Locate the cell with the specified text and output its (x, y) center coordinate. 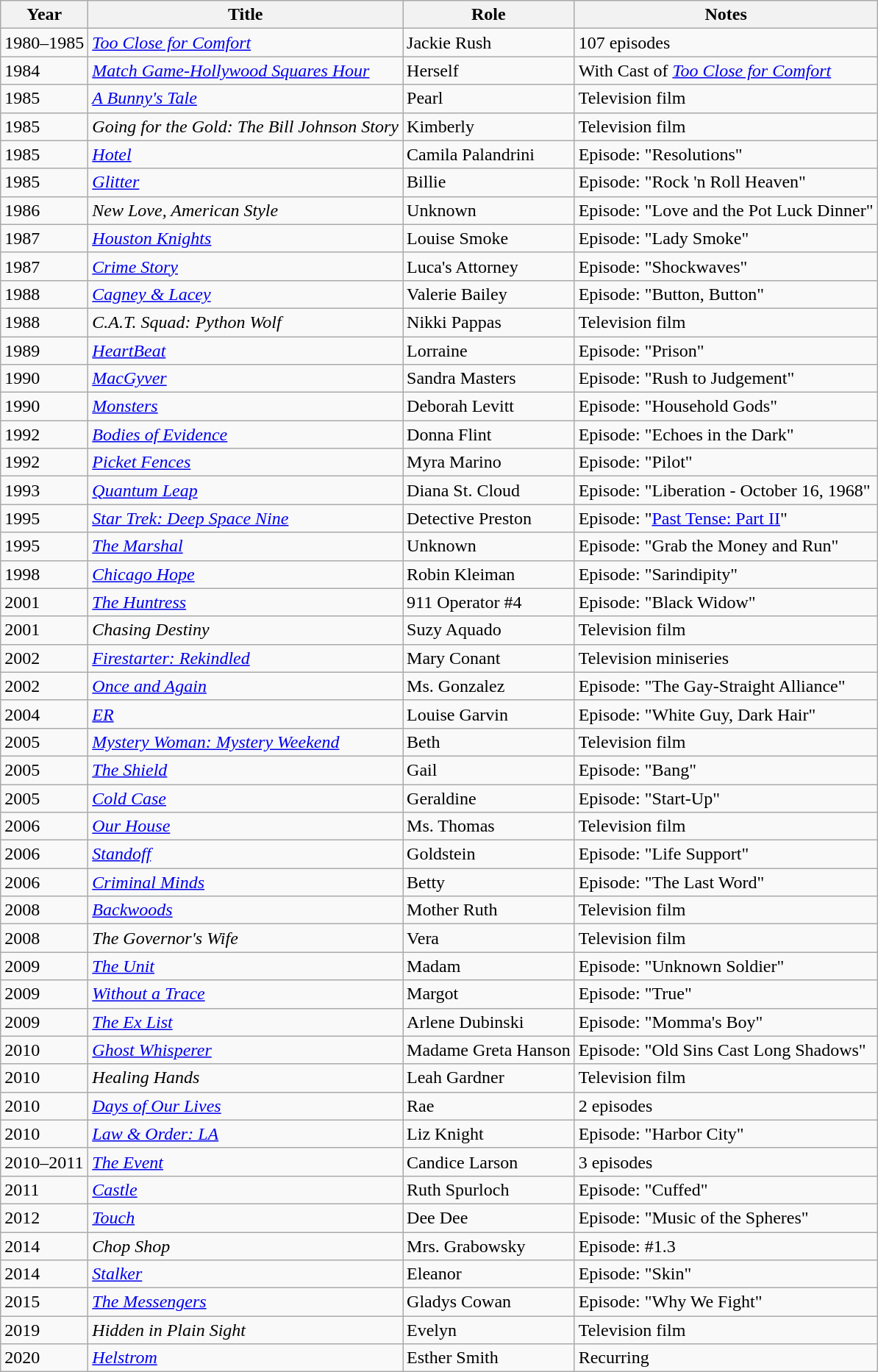
Gladys Cowan (489, 1302)
Arlene Dubinski (489, 1022)
Episode: "Bang" (726, 770)
The Ex List (246, 1022)
Episode: "The Gay-Straight Alliance" (726, 686)
Detective Preston (489, 518)
MacGyver (246, 379)
Law & Order: LA (246, 1134)
Year (44, 15)
Cagney & Lacey (246, 294)
Episode: "Skin" (726, 1274)
Days of Our Lives (246, 1106)
Episode: "Sarindipity" (726, 574)
Gail (489, 770)
Picket Fences (246, 462)
Rae (489, 1106)
Episode: "Music of the Spheres" (726, 1218)
1984 (44, 71)
Star Trek: Deep Space Nine (246, 518)
Myra Marino (489, 462)
911 Operator #4 (489, 602)
Once and Again (246, 686)
Diana St. Cloud (489, 490)
Standoff (246, 854)
C.A.T. Squad: Python Wolf (246, 322)
Eleanor (489, 1274)
Episode: "Shockwaves" (726, 266)
The Huntress (246, 602)
ER (246, 714)
Billie (489, 182)
Crime Story (246, 266)
Margot (489, 994)
Madame Greta Hanson (489, 1050)
Hidden in Plain Sight (246, 1330)
1980–1985 (44, 43)
Television miniseries (726, 658)
Herself (489, 71)
Mary Conant (489, 658)
Episode: "Life Support" (726, 854)
Episode: "The Last Word" (726, 882)
Louise Smoke (489, 238)
Our House (246, 826)
Suzy Aquado (489, 630)
2015 (44, 1302)
Cold Case (246, 798)
Louise Garvin (489, 714)
Chop Shop (246, 1246)
The Event (246, 1162)
1989 (44, 351)
Mrs. Grabowsky (489, 1246)
Sandra Masters (489, 379)
Episode: "Rock 'n Roll Heaven" (726, 182)
Dee Dee (489, 1218)
2 episodes (726, 1106)
Episode: "Love and the Pot Luck Dinner" (726, 210)
3 episodes (726, 1162)
Episode: #1.3 (726, 1246)
Stalker (246, 1274)
Jackie Rush (489, 43)
Ghost Whisperer (246, 1050)
Leah Gardner (489, 1078)
The Marshal (246, 546)
Hotel (246, 154)
Madam (489, 966)
Luca's Attorney (489, 266)
Glitter (246, 182)
Valerie Bailey (489, 294)
Episode: "Harbor City" (726, 1134)
Liz Knight (489, 1134)
2019 (44, 1330)
Healing Hands (246, 1078)
Episode: "Pilot" (726, 462)
Houston Knights (246, 238)
New Love, American Style (246, 210)
Ms. Gonzalez (489, 686)
Deborah Levitt (489, 407)
Helstrom (246, 1358)
Episode: "Past Tense: Part II" (726, 518)
Chicago Hope (246, 574)
Candice Larson (489, 1162)
Episode: "Momma's Boy" (726, 1022)
Notes (726, 15)
Firestarter: Rekindled (246, 658)
Episode: "Unknown Soldier" (726, 966)
2020 (44, 1358)
Without a Trace (246, 994)
Match Game-Hollywood Squares Hour (246, 71)
Title (246, 15)
Episode: "True" (726, 994)
Mystery Woman: Mystery Weekend (246, 742)
2010–2011 (44, 1162)
A Bunny's Tale (246, 99)
Touch (246, 1218)
Kimberly (489, 126)
Episode: "Black Widow" (726, 602)
Recurring (726, 1358)
Lorraine (489, 351)
Camila Palandrini (489, 154)
Bodies of Evidence (246, 435)
The Unit (246, 966)
Too Close for Comfort (246, 43)
Episode: "Echoes in the Dark" (726, 435)
Esther Smith (489, 1358)
HeartBeat (246, 351)
Episode: "Liberation - October 16, 1968" (726, 490)
Pearl (489, 99)
Ruth Spurloch (489, 1190)
Episode: "Lady Smoke" (726, 238)
Episode: "Start-Up" (726, 798)
1998 (44, 574)
2004 (44, 714)
Betty (489, 882)
Episode: "Why We Fight" (726, 1302)
Donna Flint (489, 435)
Beth (489, 742)
The Messengers (246, 1302)
Episode: "Old Sins Cast Long Shadows" (726, 1050)
2012 (44, 1218)
Castle (246, 1190)
Chasing Destiny (246, 630)
1986 (44, 210)
Backwoods (246, 910)
Criminal Minds (246, 882)
Episode: "Resolutions" (726, 154)
Evelyn (489, 1330)
Episode: "Prison" (726, 351)
The Shield (246, 770)
The Governor's Wife (246, 938)
Episode: "Cuffed" (726, 1190)
Goldstein (489, 854)
With Cast of Too Close for Comfort (726, 71)
Episode: "White Guy, Dark Hair" (726, 714)
Ms. Thomas (489, 826)
Mother Ruth (489, 910)
Episode: "Button, Button" (726, 294)
1993 (44, 490)
107 episodes (726, 43)
Geraldine (489, 798)
Vera (489, 938)
Nikki Pappas (489, 322)
Episode: "Grab the Money and Run" (726, 546)
Robin Kleiman (489, 574)
Quantum Leap (246, 490)
2011 (44, 1190)
Episode: "Household Gods" (726, 407)
Going for the Gold: The Bill Johnson Story (246, 126)
Role (489, 15)
Monsters (246, 407)
Episode: "Rush to Judgement" (726, 379)
